Extract the (X, Y) coordinate from the center of the cell holding the provided text.  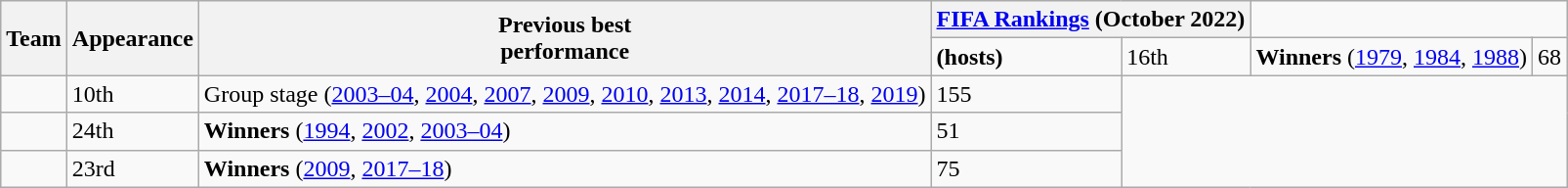
Winners (1994, 2002, 2003–04) (565, 131)
75 (1026, 168)
Winners (1979, 1984, 1988) (1391, 57)
155 (1026, 94)
23rd (133, 168)
Winners (2009, 2017–18) (565, 168)
Appearance (133, 38)
10th (133, 94)
68 (1549, 57)
16th (1186, 57)
24th (133, 131)
Group stage (2003–04, 2004, 2007, 2009, 2010, 2013, 2014, 2017–18, 2019) (565, 94)
Previous bestperformance (565, 38)
Team (34, 38)
(hosts) (1026, 57)
FIFA Rankings (October 2022) (1090, 20)
51 (1026, 131)
